Search for the cell housing the specified text and yield its (x, y) center coordinate. 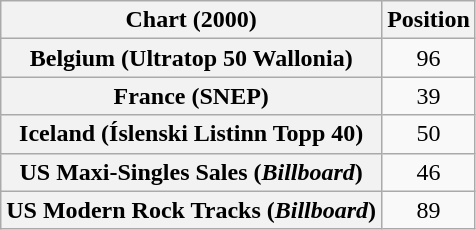
Iceland (Íslenski Listinn Topp 40) (192, 134)
France (SNEP) (192, 96)
Belgium (Ultratop 50 Wallonia) (192, 58)
46 (429, 172)
Chart (2000) (192, 20)
89 (429, 210)
US Maxi-Singles Sales (Billboard) (192, 172)
Position (429, 20)
96 (429, 58)
39 (429, 96)
50 (429, 134)
US Modern Rock Tracks (Billboard) (192, 210)
